Provide the [X, Y] coordinate of the cell's center where the given text is located.  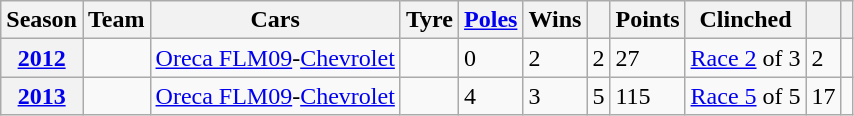
Tyre [429, 20]
17 [824, 96]
Season [42, 20]
2013 [42, 96]
Points [648, 20]
Race 2 of 3 [746, 58]
Team [116, 20]
5 [598, 96]
0 [491, 58]
Wins [555, 20]
2012 [42, 58]
Cars [275, 20]
115 [648, 96]
4 [491, 96]
Race 5 of 5 [746, 96]
3 [555, 96]
Clinched [746, 20]
Poles [491, 20]
27 [648, 58]
